Pinpoint the cell where the given text exists, returning its [x, y] midpoint coordinate. 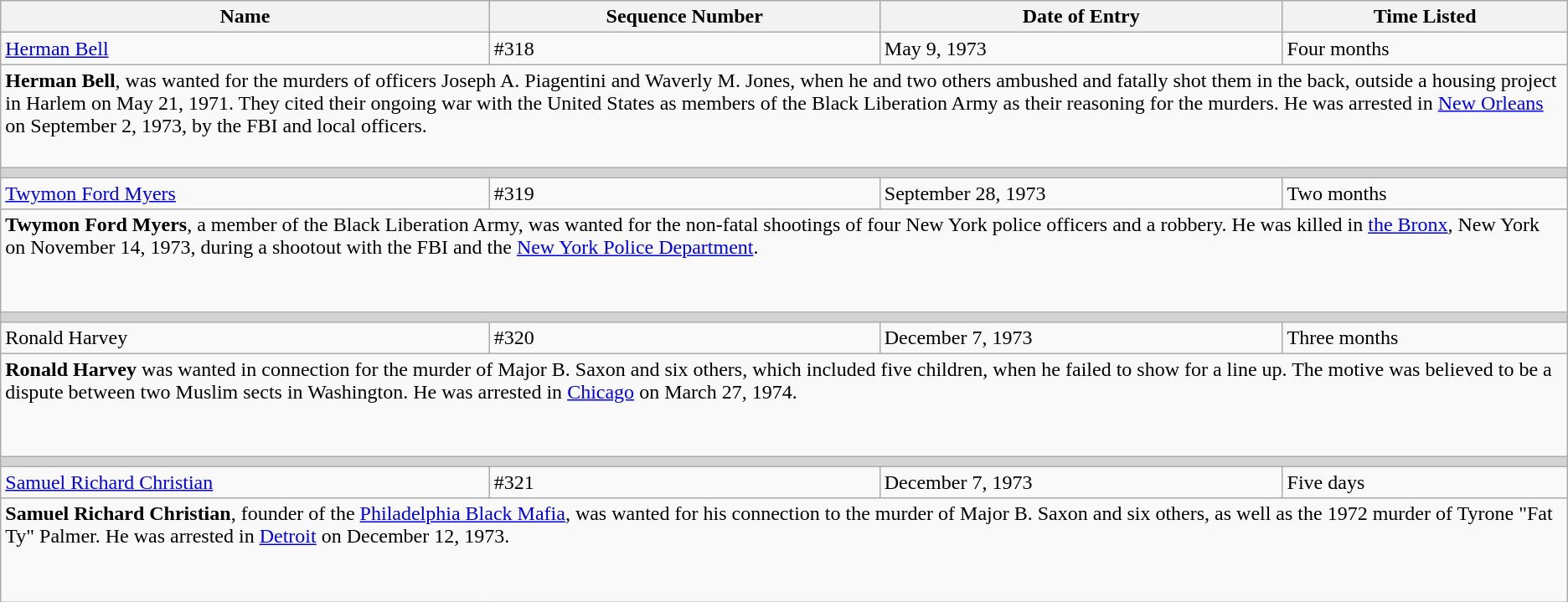
September 28, 1973 [1081, 193]
Sequence Number [684, 17]
May 9, 1973 [1081, 49]
#321 [684, 482]
Date of Entry [1081, 17]
Ronald Harvey [245, 337]
Five days [1425, 482]
#318 [684, 49]
Herman Bell [245, 49]
Two months [1425, 193]
Twymon Ford Myers [245, 193]
Samuel Richard Christian [245, 482]
Four months [1425, 49]
Three months [1425, 337]
Name [245, 17]
#319 [684, 193]
Time Listed [1425, 17]
#320 [684, 337]
